Determine the [X, Y] coordinate at the center of the cell enclosing the given text.  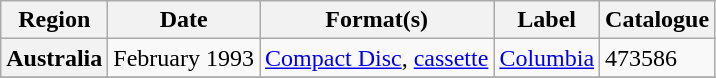
Date [184, 20]
Australia [54, 58]
473586 [658, 58]
February 1993 [184, 58]
Format(s) [377, 20]
Catalogue [658, 20]
Region [54, 20]
Compact Disc, cassette [377, 58]
Columbia [547, 58]
Label [547, 20]
